From the cell containing the given text, extract its center point as [x, y] coordinate. 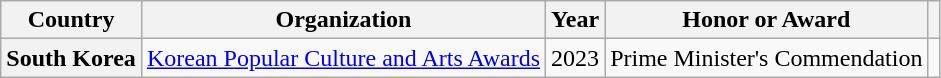
South Korea [72, 58]
Honor or Award [766, 20]
Prime Minister's Commendation [766, 58]
Korean Popular Culture and Arts Awards [343, 58]
2023 [576, 58]
Year [576, 20]
Country [72, 20]
Organization [343, 20]
